Identify which cell holds the provided text, then report its [X, Y] central coordinate. 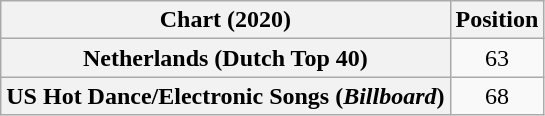
US Hot Dance/Electronic Songs (Billboard) [226, 96]
Position [497, 20]
Netherlands (Dutch Top 40) [226, 58]
63 [497, 58]
68 [497, 96]
Chart (2020) [226, 20]
